Pinpoint the cell where the given text exists, returning its (x, y) midpoint coordinate. 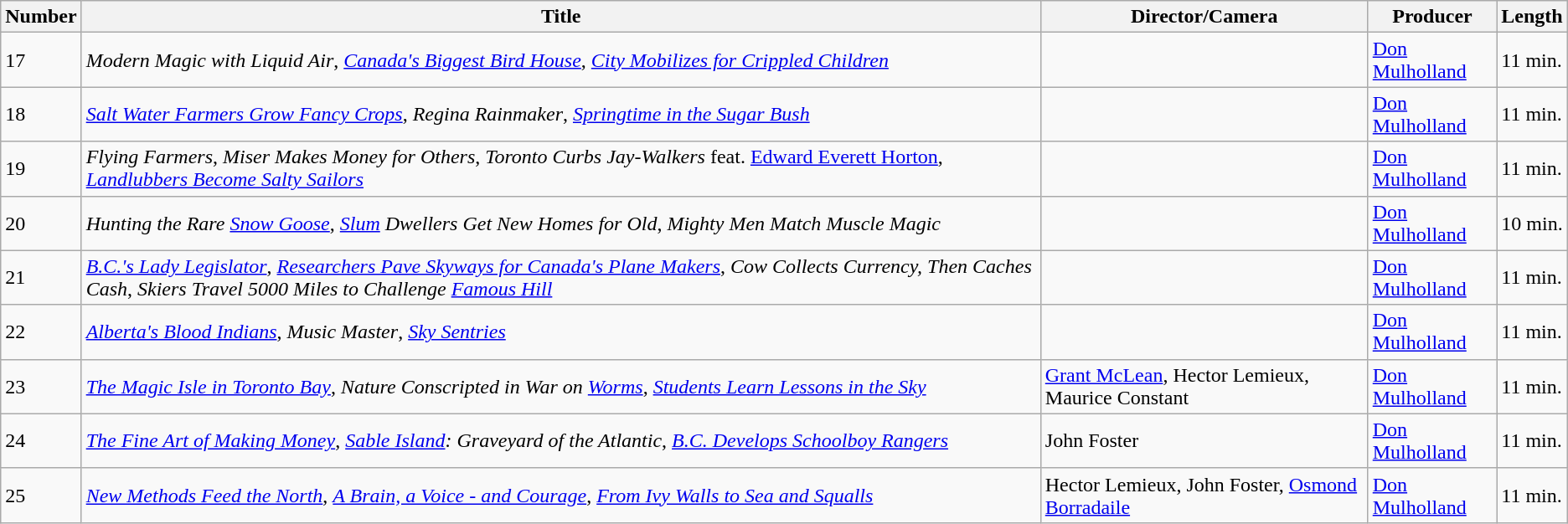
Producer (1432, 17)
Hector Lemieux, John Foster, Osmond Borradaile (1204, 496)
Length (1532, 17)
Title (561, 17)
21 (41, 278)
Flying Farmers, Miser Makes Money for Others, Toronto Curbs Jay-Walkers feat. Edward Everett Horton, Landlubbers Become Salty Sailors (561, 169)
Director/Camera (1204, 17)
Alberta's Blood Indians, Music Master, Sky Sentries (561, 331)
Number (41, 17)
Modern Magic with Liquid Air, Canada's Biggest Bird House, City Mobilizes for Crippled Children (561, 60)
10 min. (1532, 223)
19 (41, 169)
New Methods Feed the North, A Brain, a Voice - and Courage, From Ivy Walls to Sea and Squalls (561, 496)
20 (41, 223)
Grant McLean, Hector Lemieux, Maurice Constant (1204, 387)
The Magic Isle in Toronto Bay, Nature Conscripted in War on Worms, Students Learn Lessons in the Sky (561, 387)
John Foster (1204, 440)
18 (41, 114)
17 (41, 60)
25 (41, 496)
Salt Water Farmers Grow Fancy Crops, Regina Rainmaker, Springtime in the Sugar Bush (561, 114)
The Fine Art of Making Money, Sable Island: Graveyard of the Atlantic, B.C. Develops Schoolboy Rangers (561, 440)
24 (41, 440)
22 (41, 331)
23 (41, 387)
Hunting the Rare Snow Goose, Slum Dwellers Get New Homes for Old, Mighty Men Match Muscle Magic (561, 223)
